Output the (x, y) coordinate of the center of the cell containing the given text.  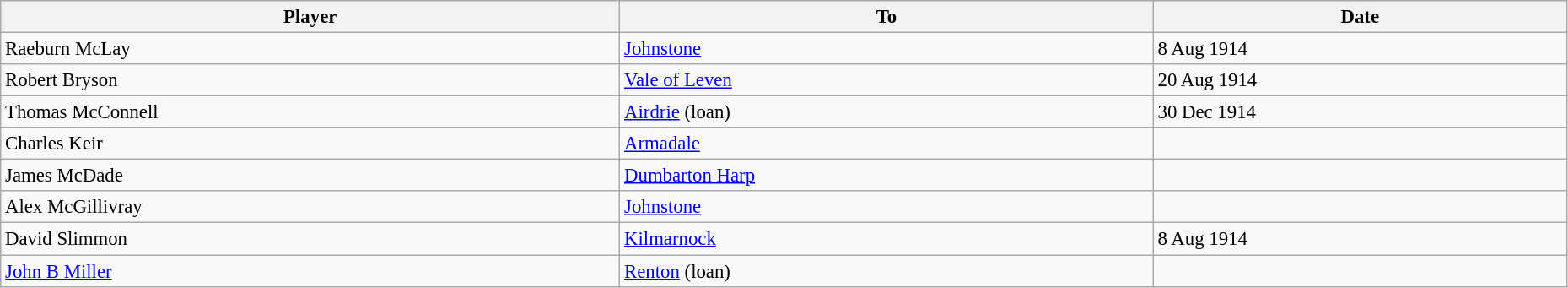
David Slimmon (310, 239)
Vale of Leven (886, 80)
Robert Bryson (310, 80)
Player (310, 17)
Renton (loan) (886, 271)
Date (1360, 17)
Dumbarton Harp (886, 176)
20 Aug 1914 (1360, 80)
Charles Keir (310, 144)
To (886, 17)
John B Miller (310, 271)
Kilmarnock (886, 239)
Alex McGillivray (310, 207)
30 Dec 1914 (1360, 112)
Thomas McConnell (310, 112)
Armadale (886, 144)
Raeburn McLay (310, 49)
James McDade (310, 176)
Airdrie (loan) (886, 112)
